Return the [x, y] coordinate for the center point of the cell that contains the specified text.  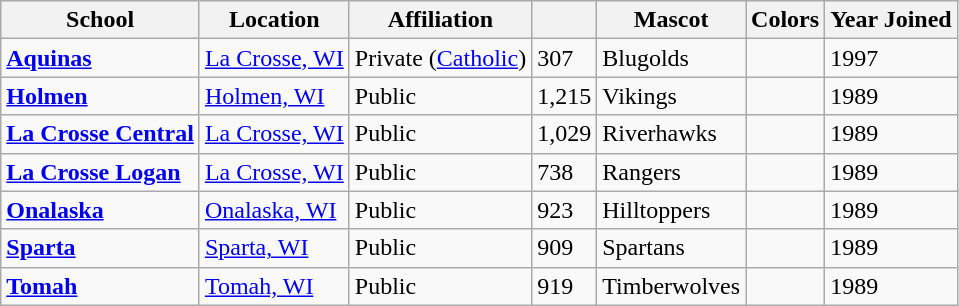
La Crosse Logan [100, 172]
307 [564, 58]
Holmen, WI [274, 96]
Spartans [672, 248]
La Crosse Central [100, 134]
Holmen [100, 96]
Year Joined [892, 20]
Timberwolves [672, 286]
Tomah [100, 286]
Vikings [672, 96]
Riverhawks [672, 134]
1997 [892, 58]
Onalaska [100, 210]
1,029 [564, 134]
909 [564, 248]
Private (Catholic) [440, 58]
Mascot [672, 20]
Sparta [100, 248]
738 [564, 172]
919 [564, 286]
Sparta, WI [274, 248]
Rangers [672, 172]
Hilltoppers [672, 210]
Location [274, 20]
Colors [786, 20]
Tomah, WI [274, 286]
Blugolds [672, 58]
Affiliation [440, 20]
Aquinas [100, 58]
1,215 [564, 96]
Onalaska, WI [274, 210]
School [100, 20]
923 [564, 210]
